Return (x, y) of the center of cell containing provided text 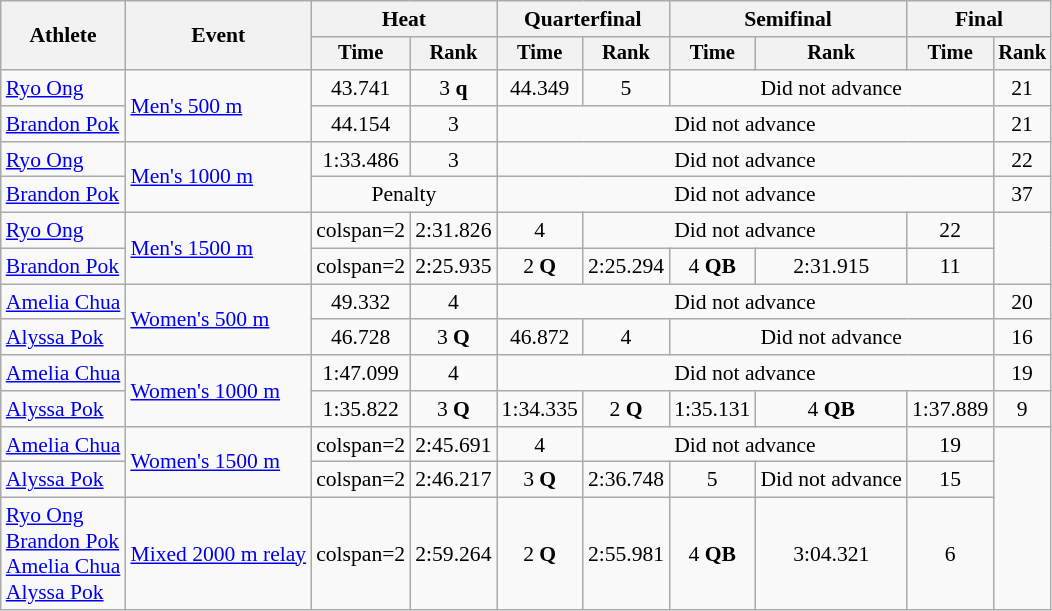
46.872 (540, 338)
2:55.981 (626, 554)
2:46.217 (453, 480)
1:33.486 (360, 160)
49.332 (360, 302)
Men's 500 m (218, 106)
44.154 (360, 124)
1:47.099 (360, 373)
2:45.691 (453, 445)
Men's 1500 m (218, 248)
1:34.335 (540, 409)
Event (218, 36)
Athlete (64, 36)
3 q (453, 88)
2:31.915 (831, 267)
1:35.822 (360, 409)
46.728 (360, 338)
2:59.264 (453, 554)
3:04.321 (831, 554)
11 (950, 267)
9 (1022, 409)
Quarterfinal (584, 19)
44.349 (540, 88)
1:37.889 (950, 409)
15 (950, 480)
2:36.748 (626, 480)
2:25.935 (453, 267)
Men's 1000 m (218, 178)
Heat (404, 19)
Women's 500 m (218, 320)
Women's 1500 m (218, 462)
1:35.131 (712, 409)
6 (950, 554)
Women's 1000 m (218, 390)
37 (1022, 195)
2:25.294 (626, 267)
20 (1022, 302)
43.741 (360, 88)
Final (979, 19)
Ryo OngBrandon PokAmelia ChuaAlyssa Pok (64, 554)
Penalty (404, 195)
2:31.826 (453, 231)
Semifinal (788, 19)
Mixed 2000 m relay (218, 554)
16 (1022, 338)
